Extract the (x, y) coordinate from the center of the cell holding the provided text.  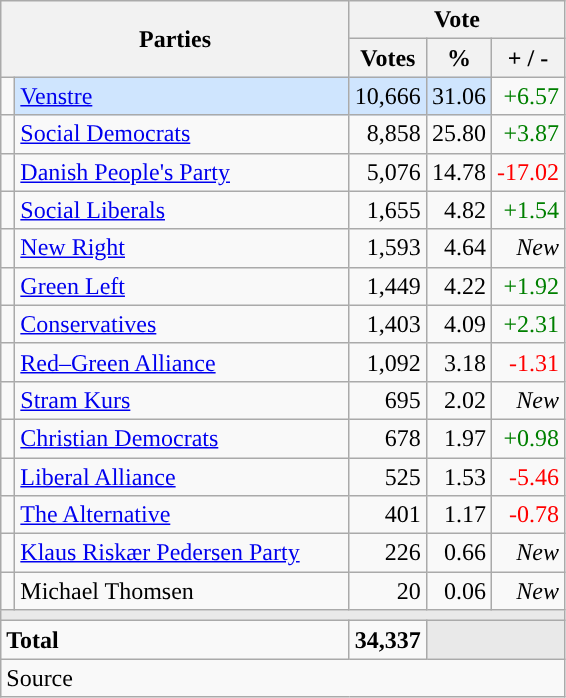
% (458, 58)
Stram Kurs (182, 400)
Klaus Riskær Pedersen Party (182, 553)
1,403 (388, 324)
Michael Thomsen (182, 591)
8,858 (388, 134)
+ / - (528, 58)
+6.57 (528, 96)
Green Left (182, 286)
678 (388, 438)
+0.98 (528, 438)
226 (388, 553)
-5.46 (528, 477)
1.53 (458, 477)
Venstre (182, 96)
4.82 (458, 210)
1.97 (458, 438)
New Right (182, 248)
0.66 (458, 553)
1,449 (388, 286)
1,593 (388, 248)
Votes (388, 58)
Christian Democrats (182, 438)
Source (283, 678)
The Alternative (182, 515)
Total (176, 640)
0.06 (458, 591)
4.09 (458, 324)
-1.31 (528, 362)
Conservatives (182, 324)
34,337 (388, 640)
25.80 (458, 134)
Social Liberals (182, 210)
-0.78 (528, 515)
Vote (456, 20)
1.17 (458, 515)
1,655 (388, 210)
5,076 (388, 172)
525 (388, 477)
1,092 (388, 362)
10,666 (388, 96)
4.64 (458, 248)
-17.02 (528, 172)
4.22 (458, 286)
401 (388, 515)
+3.87 (528, 134)
31.06 (458, 96)
+2.31 (528, 324)
+1.54 (528, 210)
Red–Green Alliance (182, 362)
Danish People's Party (182, 172)
Liberal Alliance (182, 477)
+1.92 (528, 286)
20 (388, 591)
Social Democrats (182, 134)
3.18 (458, 362)
14.78 (458, 172)
695 (388, 400)
2.02 (458, 400)
Parties (176, 39)
